Determine the [X, Y] coordinate at the center of the cell enclosing the given text.  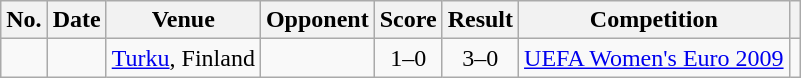
Opponent [317, 20]
Score [408, 20]
Venue [183, 20]
Result [480, 20]
Date [76, 20]
UEFA Women's Euro 2009 [654, 58]
3–0 [480, 58]
1–0 [408, 58]
Competition [654, 20]
No. [24, 20]
Turku, Finland [183, 58]
